Capture the cell that displays the provided text and extract its (x, y) central coordinate. 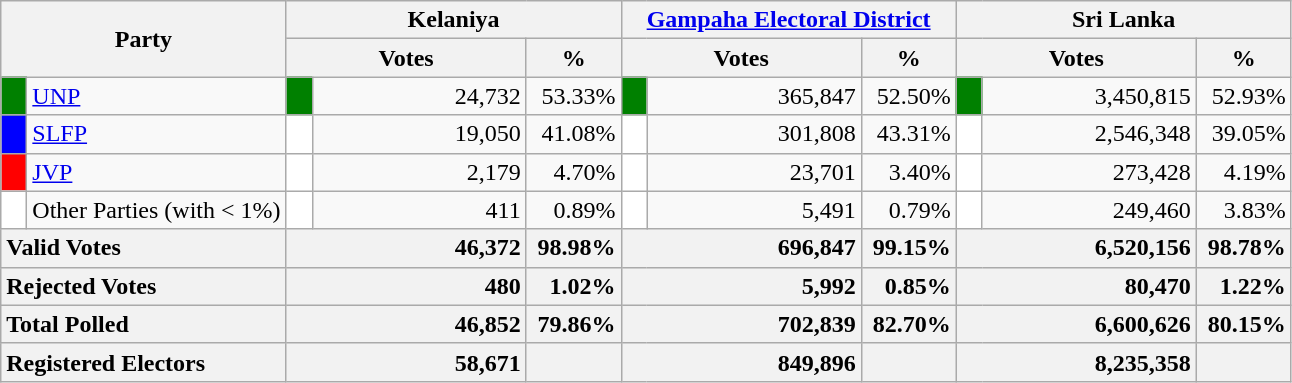
0.89% (574, 210)
273,428 (1089, 172)
8,235,358 (1076, 362)
0.85% (908, 286)
Rejected Votes (144, 286)
Gampaha Electoral District (788, 20)
Other Parties (with < 1%) (156, 210)
41.08% (574, 134)
2,179 (419, 172)
UNP (156, 96)
4.19% (1244, 172)
52.93% (1244, 96)
98.98% (574, 248)
0.79% (908, 210)
1.22% (1244, 286)
24,732 (419, 96)
19,050 (419, 134)
Kelaniya (454, 20)
6,520,156 (1076, 248)
365,847 (754, 96)
Total Polled (144, 324)
301,808 (754, 134)
23,701 (754, 172)
702,839 (741, 324)
99.15% (908, 248)
46,372 (406, 248)
3.40% (908, 172)
52.50% (908, 96)
5,491 (754, 210)
3,450,815 (1089, 96)
3.83% (1244, 210)
249,460 (1089, 210)
43.31% (908, 134)
SLFP (156, 134)
98.78% (1244, 248)
Registered Electors (144, 362)
849,896 (741, 362)
80,470 (1076, 286)
53.33% (574, 96)
79.86% (574, 324)
480 (406, 286)
80.15% (1244, 324)
1.02% (574, 286)
4.70% (574, 172)
39.05% (1244, 134)
82.70% (908, 324)
5,992 (741, 286)
Valid Votes (144, 248)
6,600,626 (1076, 324)
58,671 (406, 362)
411 (419, 210)
Sri Lanka (1124, 20)
696,847 (741, 248)
Party (144, 39)
46,852 (406, 324)
JVP (156, 172)
2,546,348 (1089, 134)
